Output the (X, Y) coordinate of the center of the cell containing the given text.  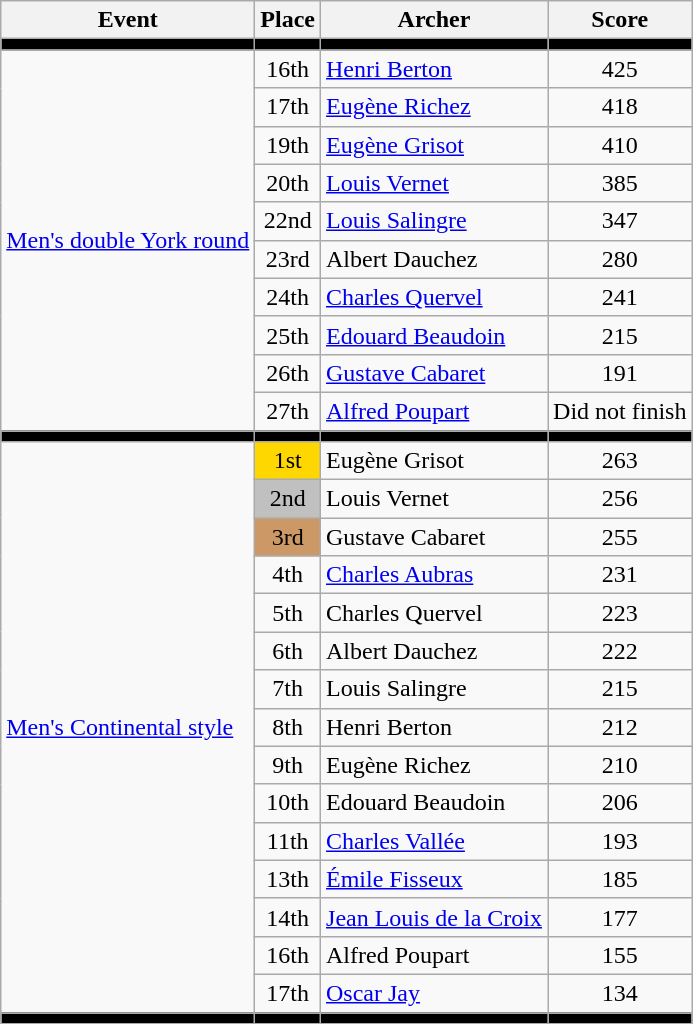
27th (288, 411)
210 (620, 765)
22nd (288, 221)
23rd (288, 259)
425 (620, 69)
410 (620, 145)
255 (620, 537)
Charles Vallée (434, 841)
256 (620, 499)
14th (288, 917)
385 (620, 183)
8th (288, 727)
25th (288, 335)
223 (620, 613)
20th (288, 183)
177 (620, 917)
4th (288, 575)
Score (620, 20)
Event (128, 20)
155 (620, 955)
9th (288, 765)
347 (620, 221)
Did not finish (620, 411)
418 (620, 107)
11th (288, 841)
10th (288, 803)
3rd (288, 537)
241 (620, 297)
280 (620, 259)
24th (288, 297)
134 (620, 993)
Archer (434, 20)
206 (620, 803)
5th (288, 613)
231 (620, 575)
7th (288, 689)
26th (288, 373)
Émile Fisseux (434, 879)
13th (288, 879)
222 (620, 651)
Men's Continental style (128, 728)
193 (620, 841)
6th (288, 651)
19th (288, 145)
191 (620, 373)
Men's double York round (128, 240)
Place (288, 20)
212 (620, 727)
2nd (288, 499)
263 (620, 461)
185 (620, 879)
Oscar Jay (434, 993)
Jean Louis de la Croix (434, 917)
1st (288, 461)
Charles Aubras (434, 575)
